Identify which cell holds the provided text, then report its [X, Y] central coordinate. 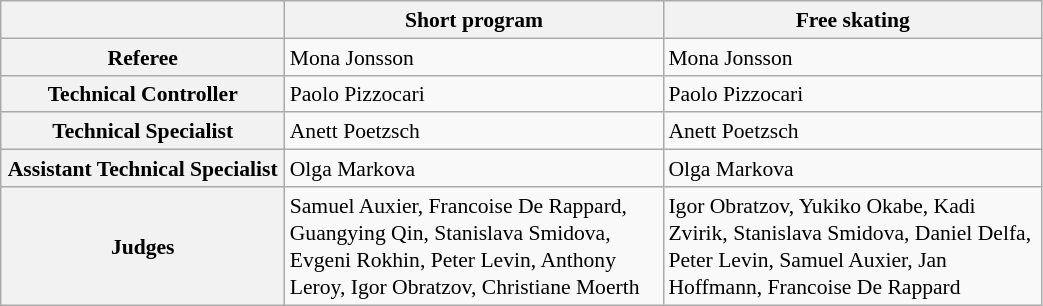
Technical Specialist [143, 132]
Igor Obratzov, Yukiko Okabe, Kadi Zvirik, Stanislava Smidova, Daniel Delfa, Peter Levin, Samuel Auxier, Jan Hoffmann, Francoise De Rappard [852, 246]
Assistant Technical Specialist [143, 168]
Judges [143, 246]
Samuel Auxier, Francoise De Rappard, Guangying Qin, Stanislava Smidova, Evgeni Rokhin, Peter Levin, Anthony Leroy, Igor Obratzov, Christiane Moerth [474, 246]
Technical Controller [143, 94]
Short program [474, 20]
Free skating [852, 20]
Referee [143, 56]
